Search for the cell housing the specified text and yield its (x, y) center coordinate. 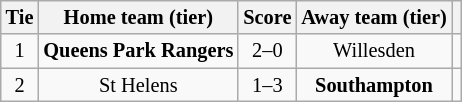
2 (20, 85)
Southampton (374, 85)
2–0 (267, 51)
Tie (20, 17)
St Helens (138, 85)
Away team (tier) (374, 17)
Home team (tier) (138, 17)
1 (20, 51)
1–3 (267, 85)
Score (267, 17)
Willesden (374, 51)
Queens Park Rangers (138, 51)
